Find where the given text appears and provide that cell's center as (x, y) coordinate. 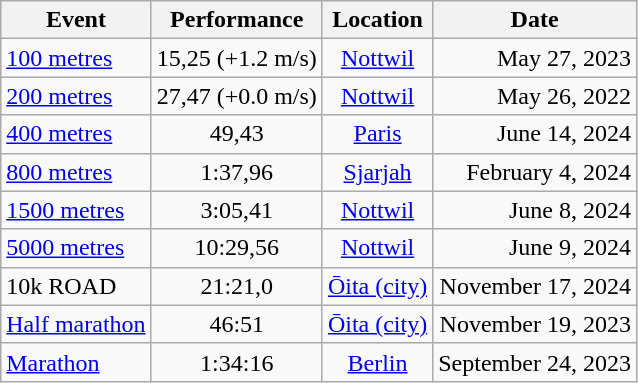
27,47 (+0.0 m/s) (236, 96)
1:37,96 (236, 172)
100 metres (76, 58)
46:51 (236, 324)
Event (76, 20)
May 27, 2023 (535, 58)
200 metres (76, 96)
June 9, 2024 (535, 248)
Marathon (76, 362)
400 metres (76, 134)
5000 metres (76, 248)
Date (535, 20)
10:29,56 (236, 248)
Berlin (377, 362)
Half marathon (76, 324)
February 4, 2024 (535, 172)
21:21,0 (236, 286)
May 26, 2022 (535, 96)
June 8, 2024 (535, 210)
November 19, 2023 (535, 324)
10k ROAD (76, 286)
Performance (236, 20)
Location (377, 20)
Sjarjah (377, 172)
800 metres (76, 172)
49,43 (236, 134)
September 24, 2023 (535, 362)
1500 metres (76, 210)
15,25 (+1.2 m/s) (236, 58)
November 17, 2024 (535, 286)
Paris (377, 134)
3:05,41 (236, 210)
June 14, 2024 (535, 134)
1:34:16 (236, 362)
